Identify which cell holds the provided text, then report its (x, y) central coordinate. 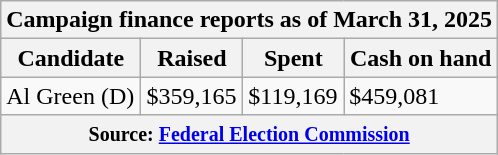
Spent (294, 58)
Candidate (71, 58)
Raised (192, 58)
$459,081 (421, 96)
Source: Federal Election Commission (250, 134)
Al Green (D) (71, 96)
$359,165 (192, 96)
$119,169 (294, 96)
Cash on hand (421, 58)
Campaign finance reports as of March 31, 2025 (250, 20)
